From the cell containing the given text, extract its center point as [x, y] coordinate. 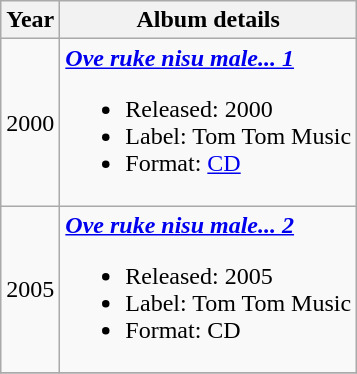
Ove ruke nisu male... 2Released: 2005Label: Tom Tom MusicFormat: CD [208, 290]
2000 [30, 122]
Year [30, 20]
Ove ruke nisu male... 1Released: 2000Label: Tom Tom MusicFormat: CD [208, 122]
Album details [208, 20]
2005 [30, 290]
